From the cell containing the given text, extract its center point as [x, y] coordinate. 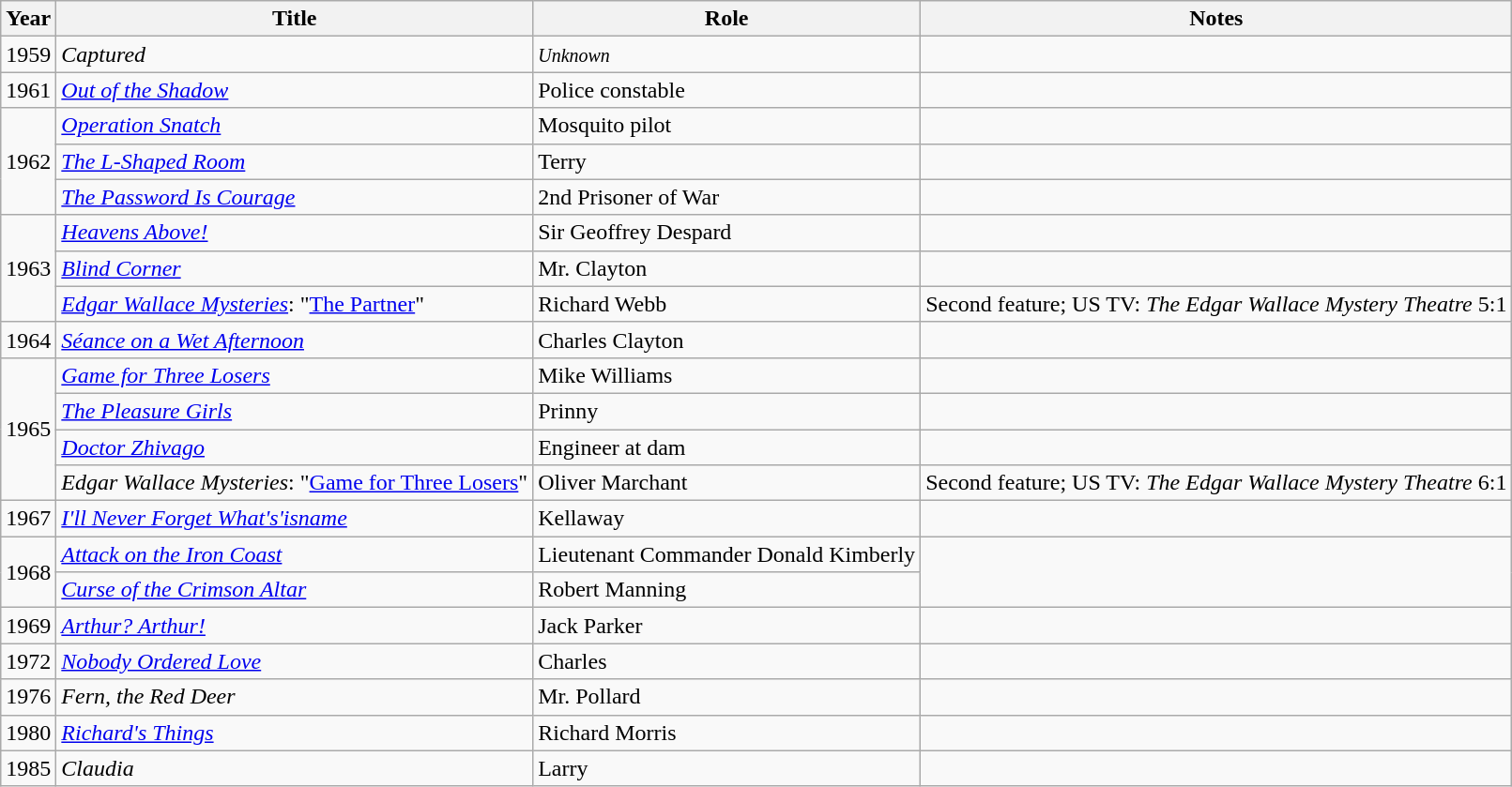
Prinny [726, 411]
Charles [726, 661]
Lieutenant Commander Donald Kimberly [726, 554]
The Pleasure Girls [295, 411]
Game for Three Losers [295, 375]
Role [726, 19]
Richard Morris [726, 733]
1963 [28, 268]
I'll Never Forget What's'isname [295, 519]
Second feature; US TV: The Edgar Wallace Mystery Theatre 6:1 [1216, 483]
Jack Parker [726, 626]
1985 [28, 768]
Curse of the Crimson Altar [295, 590]
Arthur? Arthur! [295, 626]
Unknown [726, 54]
Edgar Wallace Mysteries: "The Partner" [295, 304]
Richard's Things [295, 733]
Title [295, 19]
1967 [28, 519]
Second feature; US TV: The Edgar Wallace Mystery Theatre 5:1 [1216, 304]
Attack on the Iron Coast [295, 554]
Blind Corner [295, 268]
Mr. Pollard [726, 697]
Heavens Above! [295, 233]
Doctor Zhivago [295, 447]
1964 [28, 340]
Out of the Shadow [295, 90]
Year [28, 19]
1969 [28, 626]
Sir Geoffrey Despard [726, 233]
1965 [28, 429]
Robert Manning [726, 590]
2nd Prisoner of War [726, 197]
1968 [28, 572]
1972 [28, 661]
The L-Shaped Room [295, 161]
Mike Williams [726, 375]
Kellaway [726, 519]
1980 [28, 733]
Fern, the Red Deer [295, 697]
Operation Snatch [295, 126]
Larry [726, 768]
Engineer at dam [726, 447]
1976 [28, 697]
Oliver Marchant [726, 483]
The Password Is Courage [295, 197]
1961 [28, 90]
Edgar Wallace Mysteries: "Game for Three Losers" [295, 483]
Police constable [726, 90]
1959 [28, 54]
Claudia [295, 768]
Richard Webb [726, 304]
1962 [28, 161]
Charles Clayton [726, 340]
Terry [726, 161]
Séance on a Wet Afternoon [295, 340]
Notes [1216, 19]
Captured [295, 54]
Mr. Clayton [726, 268]
Nobody Ordered Love [295, 661]
Mosquito pilot [726, 126]
